Determine the [x, y] coordinate at the center of the cell enclosing the given text.  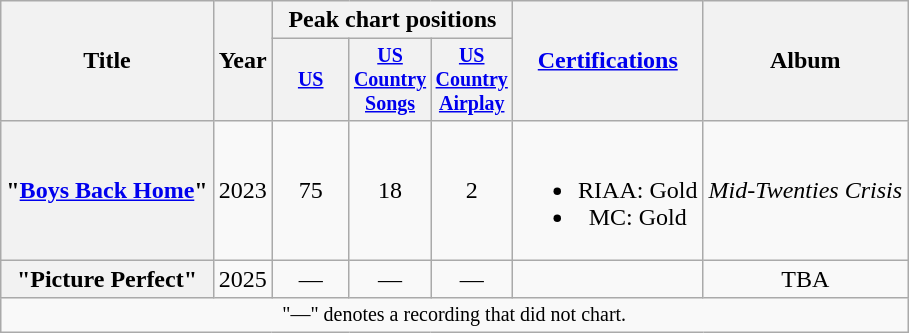
2023 [242, 190]
2 [472, 190]
TBA [806, 279]
Mid-Twenties Crisis [806, 190]
75 [310, 190]
Title [107, 61]
US Country Airplay [472, 80]
Peak chart positions [392, 20]
"Boys Back Home" [107, 190]
Album [806, 61]
US Country Songs [390, 80]
"Picture Perfect" [107, 279]
US [310, 80]
Certifications [608, 61]
Year [242, 61]
2025 [242, 279]
RIAA: GoldMC: Gold [608, 190]
"—" denotes a recording that did not chart. [454, 314]
18 [390, 190]
